Determine the (X, Y) coordinate at the center of the cell enclosing the given text.  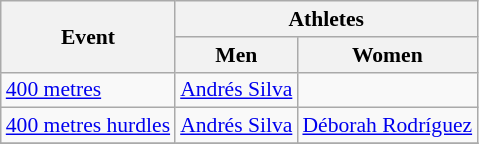
400 metres (88, 90)
Men (236, 55)
Women (387, 55)
Athletes (326, 19)
400 metres hurdles (88, 126)
Event (88, 36)
Déborah Rodríguez (387, 126)
